Extract the [x, y] coordinate from the center of the cell holding the provided text.  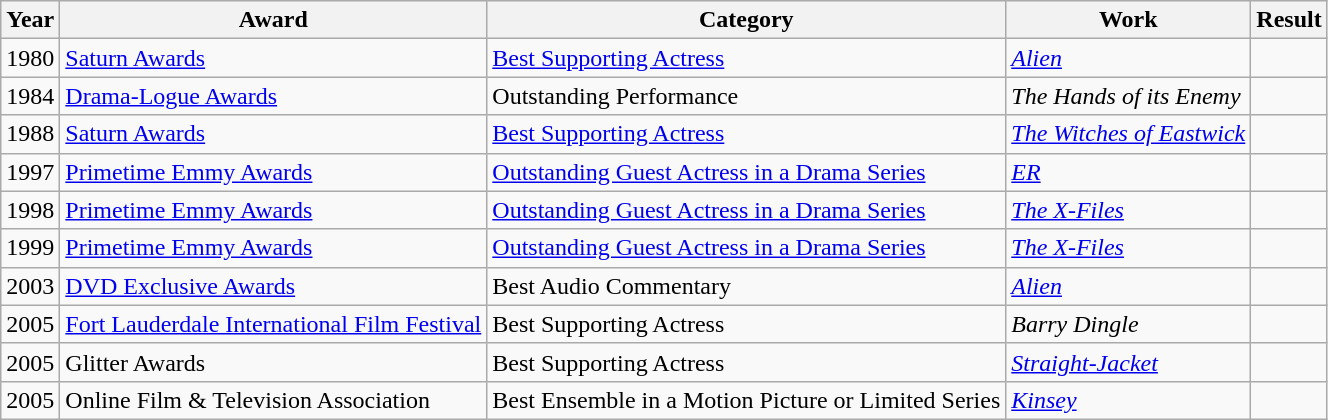
DVD Exclusive Awards [274, 286]
Drama-Logue Awards [274, 96]
2003 [30, 286]
Fort Lauderdale International Film Festival [274, 324]
ER [1128, 172]
1988 [30, 134]
1980 [30, 58]
1984 [30, 96]
Year [30, 20]
Best Ensemble in a Motion Picture or Limited Series [746, 400]
Straight-Jacket [1128, 362]
The Witches of Eastwick [1128, 134]
Kinsey [1128, 400]
Outstanding Performance [746, 96]
Category [746, 20]
1998 [30, 210]
Award [274, 20]
Online Film & Television Association [274, 400]
Work [1128, 20]
Best Audio Commentary [746, 286]
1999 [30, 248]
1997 [30, 172]
The Hands of its Enemy [1128, 96]
Barry Dingle [1128, 324]
Result [1289, 20]
Glitter Awards [274, 362]
